Extract the [x, y] coordinate from the center of the cell holding the provided text.  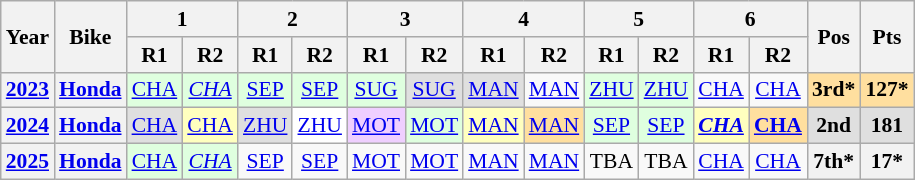
2024 [28, 126]
3rd* [834, 90]
1 [182, 19]
181 [886, 126]
2nd [834, 126]
6 [750, 19]
Pos [834, 36]
2023 [28, 90]
4 [524, 19]
5 [638, 19]
Pts [886, 36]
2025 [28, 162]
2 [292, 19]
3 [405, 19]
17* [886, 162]
7th* [834, 162]
Bike [90, 36]
Year [28, 36]
127* [886, 90]
